Return the (X, Y) coordinate for the center point of the cell that contains the specified text.  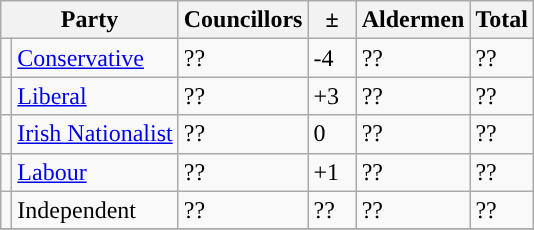
0 (332, 134)
± (332, 20)
Total (502, 20)
Independent (95, 210)
Irish Nationalist (95, 134)
Councillors (243, 20)
+1 (332, 172)
Liberal (95, 96)
+3 (332, 96)
Conservative (95, 58)
-4 (332, 58)
Party (90, 20)
Labour (95, 172)
Aldermen (413, 20)
